Pinpoint the cell where the given text exists, returning its [x, y] midpoint coordinate. 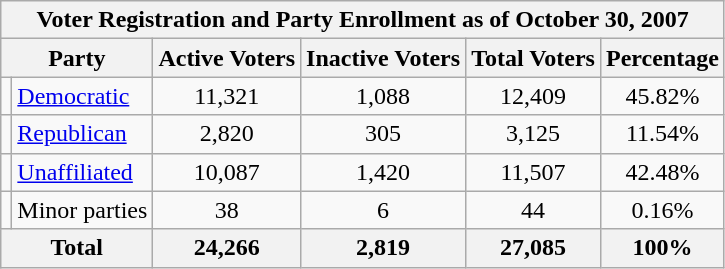
42.48% [662, 172]
Inactive Voters [384, 58]
11,507 [534, 172]
12,409 [534, 96]
305 [384, 134]
Minor parties [82, 210]
Percentage [662, 58]
0.16% [662, 210]
2,820 [227, 134]
Party [77, 58]
24,266 [227, 248]
11.54% [662, 134]
44 [534, 210]
27,085 [534, 248]
1,420 [384, 172]
11,321 [227, 96]
Democratic [82, 96]
10,087 [227, 172]
2,819 [384, 248]
Total Voters [534, 58]
Total [77, 248]
100% [662, 248]
Voter Registration and Party Enrollment as of October 30, 2007 [363, 20]
45.82% [662, 96]
3,125 [534, 134]
Republican [82, 134]
38 [227, 210]
Unaffiliated [82, 172]
1,088 [384, 96]
Active Voters [227, 58]
6 [384, 210]
